Scan for the cell matching the given text and deliver its [x, y] coordinate at center. 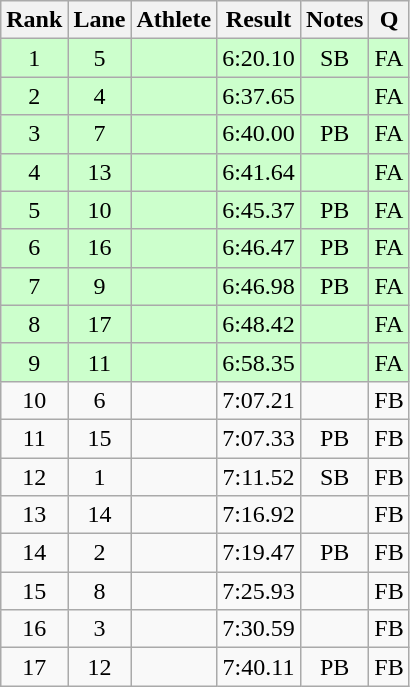
6:20.10 [259, 58]
7:16.92 [259, 515]
6:48.42 [259, 324]
Result [259, 20]
6:58.35 [259, 362]
7:07.33 [259, 438]
Athlete [174, 20]
6:37.65 [259, 96]
6:46.98 [259, 286]
Lane [100, 20]
Rank [34, 20]
6:45.37 [259, 210]
7:19.47 [259, 553]
7:30.59 [259, 629]
7:25.93 [259, 591]
Q [389, 20]
6:40.00 [259, 134]
7:07.21 [259, 400]
Notes [334, 20]
6:41.64 [259, 172]
7:40.11 [259, 667]
6:46.47 [259, 248]
7:11.52 [259, 477]
